Scan for the cell matching the given text and deliver its [X, Y] coordinate at center. 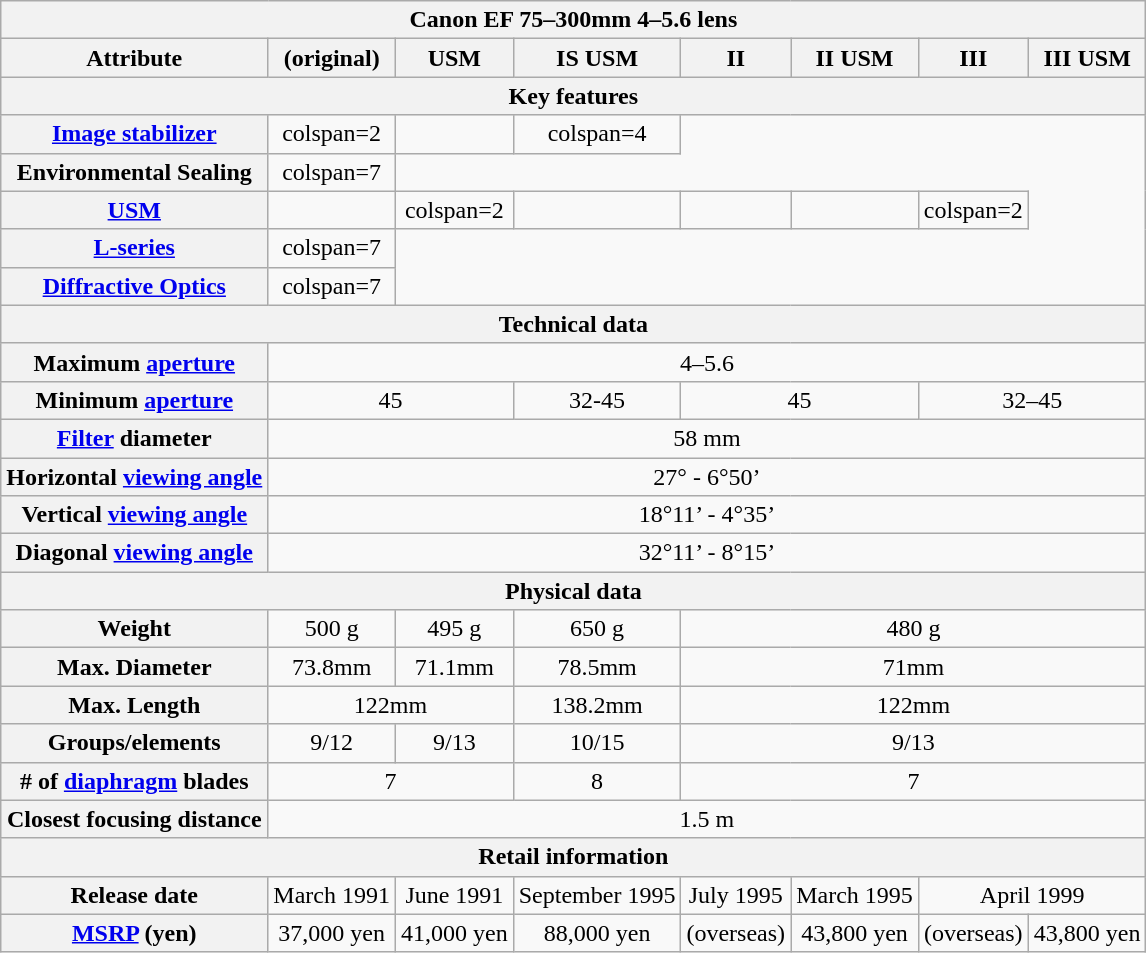
500 g [332, 629]
Max. Length [134, 705]
II [736, 58]
9/12 [332, 743]
4–5.6 [707, 362]
II USM [855, 58]
71.1mm [455, 667]
32°11’ - 8°15’ [707, 553]
73.8mm [332, 667]
Closest focusing distance [134, 819]
Canon EF 75–300mm 4–5.6 lens [574, 20]
Environmental Sealing [134, 172]
Filter diameter [134, 438]
III [973, 58]
Weight [134, 629]
41,000 yen [455, 933]
88,000 yen [597, 933]
Diagonal viewing angle [134, 553]
32–45 [1032, 400]
Retail information [574, 857]
10/15 [597, 743]
71mm [914, 667]
495 g [455, 629]
March 1991 [332, 895]
Image stabilizer [134, 134]
1.5 m [707, 819]
Diffractive Optics [134, 286]
Technical data [574, 324]
L-series [134, 248]
480 g [914, 629]
Physical data [574, 591]
April 1999 [1032, 895]
650 g [597, 629]
MSRP (yen) [134, 933]
78.5mm [597, 667]
March 1995 [855, 895]
32-45 [597, 400]
Vertical viewing angle [134, 515]
Release date [134, 895]
18°11’ - 4°35’ [707, 515]
IS USM [597, 58]
colspan=4 [597, 134]
Attribute [134, 58]
58 mm [707, 438]
III USM [1087, 58]
Max. Diameter [134, 667]
Maximum aperture [134, 362]
27° - 6°50’ [707, 477]
Key features [574, 96]
8 [597, 781]
Minimum aperture [134, 400]
# of diaphragm blades [134, 781]
37,000 yen [332, 933]
138.2mm [597, 705]
July 1995 [736, 895]
June 1991 [455, 895]
September 1995 [597, 895]
Groups/elements [134, 743]
Horizontal viewing angle [134, 477]
(original) [332, 58]
